Return (x, y) of the center of cell containing provided text 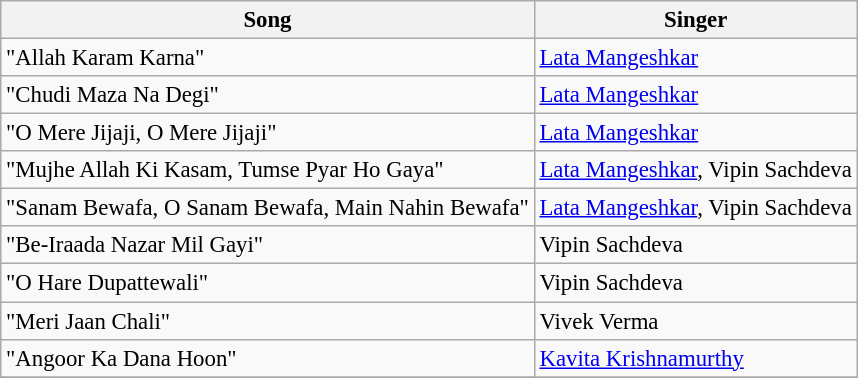
"O Mere Jijaji, O Mere Jijaji" (268, 133)
Song (268, 20)
"Mujhe Allah Ki Kasam, Tumse Pyar Ho Gaya" (268, 170)
"Angoor Ka Dana Hoon" (268, 358)
"Sanam Bewafa, O Sanam Bewafa, Main Nahin Bewafa" (268, 208)
"Meri Jaan Chali" (268, 321)
"Chudi Maza Na Degi" (268, 95)
Kavita Krishnamurthy (696, 358)
Vivek Verma (696, 321)
"Be-Iraada Nazar Mil Gayi" (268, 245)
"O Hare Dupattewali" (268, 283)
"Allah Karam Karna" (268, 58)
Singer (696, 20)
